Find where the given text appears and provide that cell's center as (x, y) coordinate. 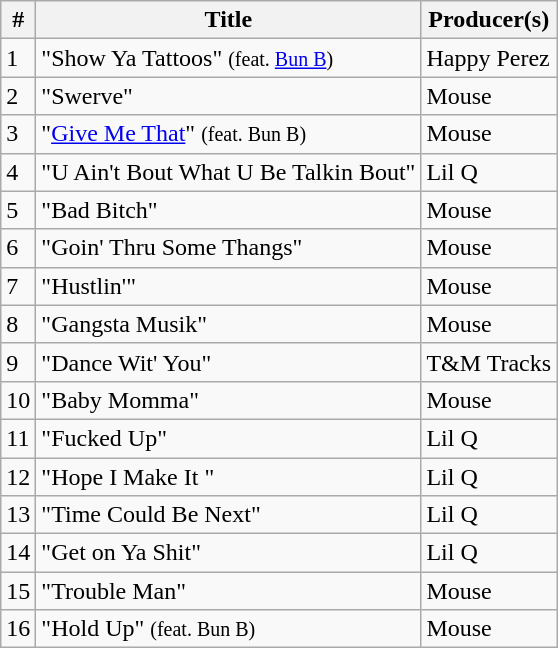
"Show Ya Tattoos" (feat. Bun B) (228, 58)
"Swerve" (228, 96)
7 (18, 286)
"Hustlin'" (228, 286)
Happy Perez (489, 58)
T&M Tracks (489, 362)
"Time Could Be Next" (228, 515)
Producer(s) (489, 20)
5 (18, 210)
"Bad Bitch" (228, 210)
"Goin' Thru Some Thangs" (228, 248)
"Baby Momma" (228, 400)
Title (228, 20)
"Get on Ya Shit" (228, 553)
16 (18, 629)
10 (18, 400)
2 (18, 96)
4 (18, 172)
3 (18, 134)
9 (18, 362)
11 (18, 438)
"U Ain't Bout What U Be Talkin Bout" (228, 172)
15 (18, 591)
"Dance Wit' You" (228, 362)
"Fucked Up" (228, 438)
6 (18, 248)
1 (18, 58)
8 (18, 324)
14 (18, 553)
# (18, 20)
"Gangsta Musik" (228, 324)
"Trouble Man" (228, 591)
"Hope I Make It " (228, 477)
13 (18, 515)
"Hold Up" (feat. Bun B) (228, 629)
12 (18, 477)
"Give Me That" (feat. Bun B) (228, 134)
